From the cell containing the given text, extract its center point as (X, Y) coordinate. 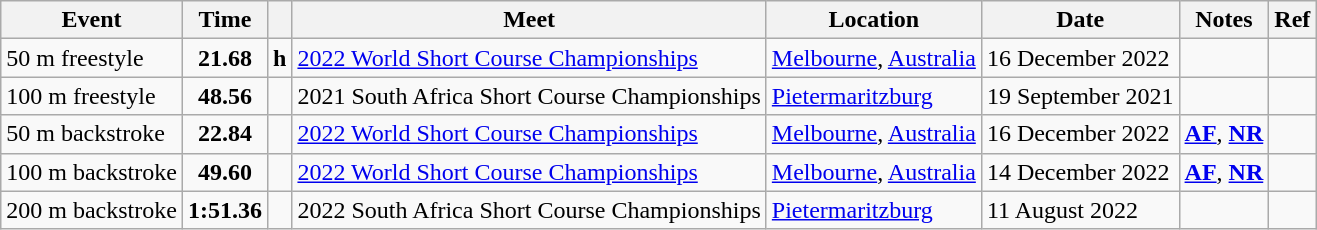
Event (92, 20)
1:51.36 (224, 210)
50 m freestyle (92, 58)
2022 South Africa Short Course Championships (529, 210)
19 September 2021 (1080, 96)
2021 South Africa Short Course Championships (529, 96)
50 m backstroke (92, 134)
Time (224, 20)
Meet (529, 20)
100 m backstroke (92, 172)
11 August 2022 (1080, 210)
48.56 (224, 96)
h (279, 58)
21.68 (224, 58)
200 m backstroke (92, 210)
Notes (1224, 20)
14 December 2022 (1080, 172)
49.60 (224, 172)
Ref (1292, 20)
Location (874, 20)
22.84 (224, 134)
100 m freestyle (92, 96)
Date (1080, 20)
